From the cell containing the given text, extract its center point as (X, Y) coordinate. 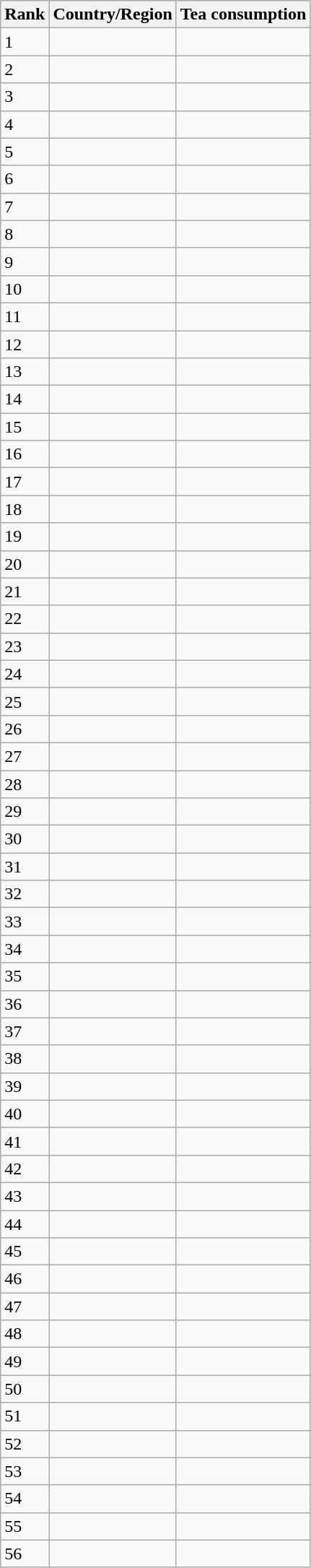
13 (25, 372)
25 (25, 701)
14 (25, 399)
30 (25, 839)
32 (25, 894)
4 (25, 124)
34 (25, 949)
55 (25, 1526)
Tea consumption (243, 14)
15 (25, 427)
26 (25, 729)
42 (25, 1169)
11 (25, 316)
36 (25, 1004)
2 (25, 69)
43 (25, 1196)
49 (25, 1361)
6 (25, 179)
51 (25, 1416)
7 (25, 207)
31 (25, 867)
53 (25, 1471)
39 (25, 1086)
3 (25, 97)
Country/Region (113, 14)
41 (25, 1141)
Rank (25, 14)
23 (25, 646)
45 (25, 1252)
50 (25, 1389)
46 (25, 1279)
54 (25, 1499)
10 (25, 289)
38 (25, 1059)
35 (25, 976)
40 (25, 1114)
19 (25, 537)
47 (25, 1307)
27 (25, 756)
28 (25, 784)
5 (25, 152)
9 (25, 261)
33 (25, 922)
29 (25, 812)
16 (25, 454)
52 (25, 1444)
44 (25, 1224)
21 (25, 592)
24 (25, 674)
56 (25, 1554)
1 (25, 42)
20 (25, 564)
37 (25, 1031)
12 (25, 345)
17 (25, 482)
18 (25, 509)
8 (25, 234)
22 (25, 619)
48 (25, 1334)
